Scan for the cell matching the given text and deliver its [x, y] coordinate at center. 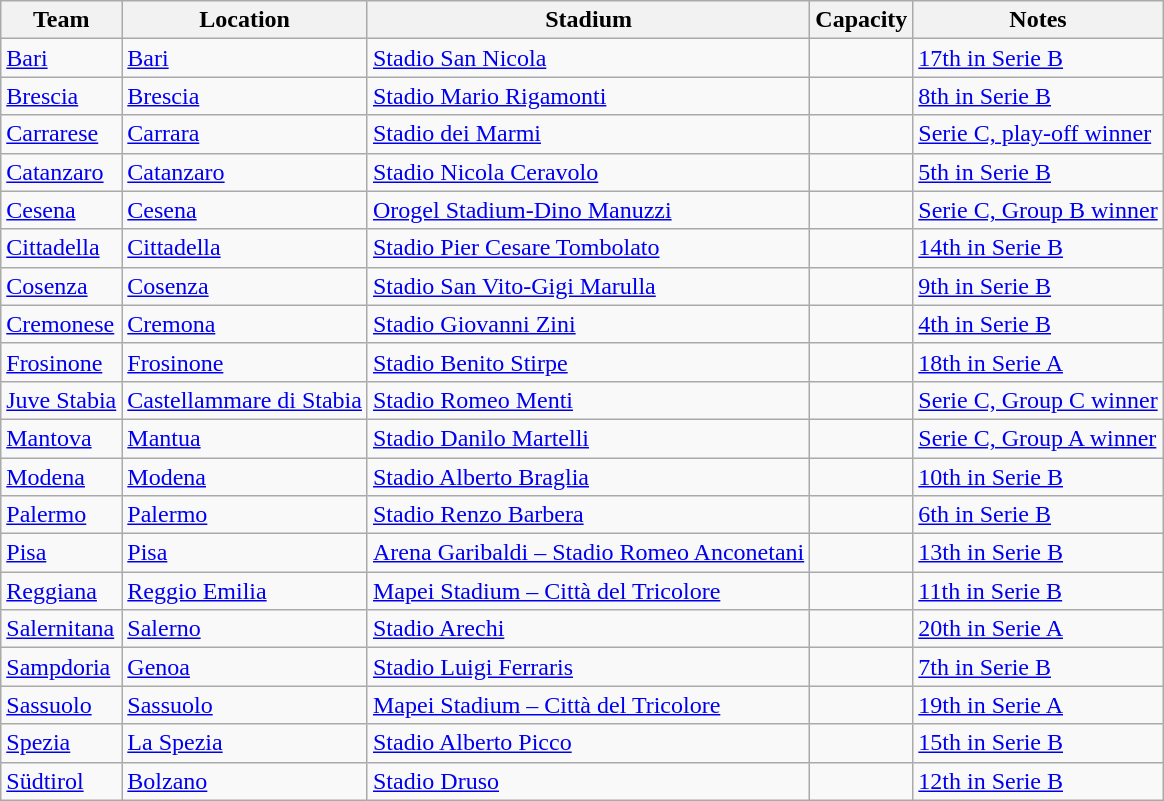
Orogel Stadium-Dino Manuzzi [588, 210]
Sampdoria [62, 667]
Stadio Renzo Barbera [588, 515]
20th in Serie A [1038, 629]
Stadio San Nicola [588, 58]
Stadium [588, 20]
Juve Stabia [62, 400]
Stadio Arechi [588, 629]
4th in Serie B [1038, 324]
Carrara [245, 134]
Stadio San Vito-Gigi Marulla [588, 286]
Genoa [245, 667]
14th in Serie B [1038, 248]
Reggiana [62, 591]
17th in Serie B [1038, 58]
Salernitana [62, 629]
Stadio Luigi Ferraris [588, 667]
Capacity [862, 20]
15th in Serie B [1038, 743]
Bolzano [245, 781]
9th in Serie B [1038, 286]
Stadio Alberto Braglia [588, 477]
Stadio Giovanni Zini [588, 324]
Team [62, 20]
Stadio Romeo Menti [588, 400]
Stadio Pier Cesare Tombolato [588, 248]
5th in Serie B [1038, 172]
Serie C, play-off winner [1038, 134]
Cremona [245, 324]
18th in Serie A [1038, 362]
Salerno [245, 629]
Mantua [245, 438]
Stadio Nicola Ceravolo [588, 172]
8th in Serie B [1038, 96]
Mantova [62, 438]
Stadio Danilo Martelli [588, 438]
10th in Serie B [1038, 477]
La Spezia [245, 743]
Serie C, Group A winner [1038, 438]
Location [245, 20]
Carrarese [62, 134]
Stadio Druso [588, 781]
Stadio Alberto Picco [588, 743]
Notes [1038, 20]
Arena Garibaldi – Stadio Romeo Anconetani [588, 553]
Reggio Emilia [245, 591]
19th in Serie A [1038, 705]
12th in Serie B [1038, 781]
Cremonese [62, 324]
Stadio dei Marmi [588, 134]
Spezia [62, 743]
Stadio Benito Stirpe [588, 362]
Stadio Mario Rigamonti [588, 96]
7th in Serie B [1038, 667]
Südtirol [62, 781]
6th in Serie B [1038, 515]
13th in Serie B [1038, 553]
Serie C, Group C winner [1038, 400]
11th in Serie B [1038, 591]
Serie C, Group B winner [1038, 210]
Castellammare di Stabia [245, 400]
